Detect which cell encompasses the target text, then output its (X, Y) center coordinate. 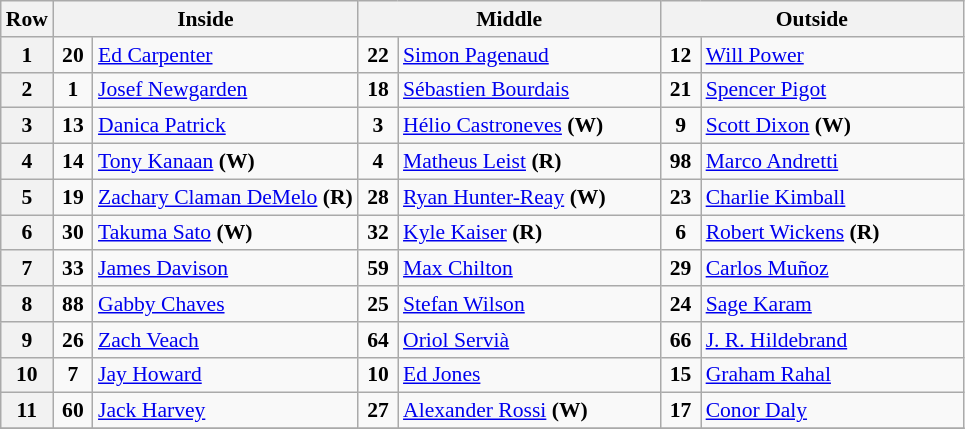
20 (73, 55)
Marco Andretti (832, 162)
11 (27, 411)
33 (73, 269)
24 (680, 304)
Scott Dixon (W) (832, 126)
Alexander Rossi (W) (529, 411)
Charlie Kimball (832, 197)
66 (680, 340)
Zachary Claman DeMelo (R) (226, 197)
26 (73, 340)
28 (378, 197)
27 (378, 411)
Conor Daly (832, 411)
Ed Jones (529, 375)
Middle (510, 19)
Spencer Pigot (832, 90)
32 (378, 233)
Graham Rahal (832, 375)
25 (378, 304)
Danica Patrick (226, 126)
5 (27, 197)
Jay Howard (226, 375)
Hélio Castroneves (W) (529, 126)
88 (73, 304)
19 (73, 197)
Carlos Muñoz (832, 269)
98 (680, 162)
8 (27, 304)
Gabby Chaves (226, 304)
59 (378, 269)
64 (378, 340)
Sage Karam (832, 304)
Simon Pagenaud (529, 55)
22 (378, 55)
Zach Veach (226, 340)
Max Chilton (529, 269)
Jack Harvey (226, 411)
60 (73, 411)
14 (73, 162)
12 (680, 55)
Matheus Leist (R) (529, 162)
2 (27, 90)
18 (378, 90)
Stefan Wilson (529, 304)
30 (73, 233)
Sébastien Bourdais (529, 90)
Will Power (832, 55)
J. R. Hildebrand (832, 340)
James Davison (226, 269)
Oriol Servià (529, 340)
Josef Newgarden (226, 90)
Outside (812, 19)
29 (680, 269)
Ed Carpenter (226, 55)
Kyle Kaiser (R) (529, 233)
Row (27, 19)
21 (680, 90)
15 (680, 375)
13 (73, 126)
Takuma Sato (W) (226, 233)
Robert Wickens (R) (832, 233)
Tony Kanaan (W) (226, 162)
Ryan Hunter-Reay (W) (529, 197)
23 (680, 197)
17 (680, 411)
Inside (206, 19)
